Find where the given text appears and provide that cell's center as [x, y] coordinate. 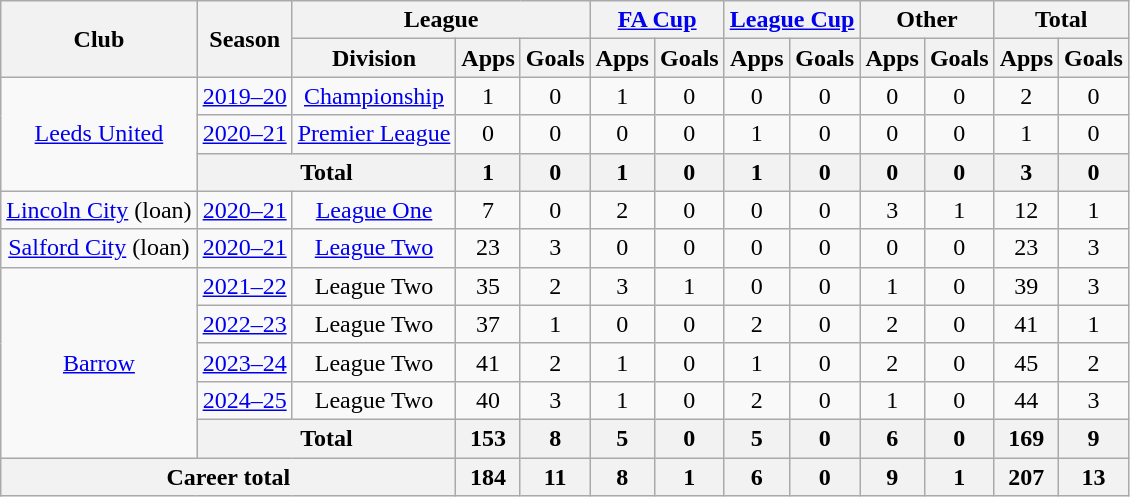
2023–24 [244, 362]
2024–25 [244, 400]
11 [555, 477]
League [441, 20]
40 [488, 400]
13 [1094, 477]
Career total [228, 477]
7 [488, 210]
Club [99, 39]
39 [1026, 286]
Season [244, 39]
Leeds United [99, 134]
44 [1026, 400]
169 [1026, 438]
Premier League [374, 134]
207 [1026, 477]
2019–20 [244, 96]
153 [488, 438]
45 [1026, 362]
12 [1026, 210]
Championship [374, 96]
Other [927, 20]
Lincoln City (loan) [99, 210]
37 [488, 324]
FA Cup [657, 20]
35 [488, 286]
League One [374, 210]
184 [488, 477]
2021–22 [244, 286]
League Cup [792, 20]
Salford City (loan) [99, 248]
2022–23 [244, 324]
Division [374, 58]
Barrow [99, 362]
